Scan for the cell matching the given text and deliver its (x, y) coordinate at center. 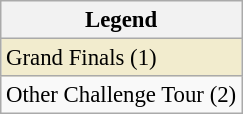
Grand Finals (1) (122, 58)
Other Challenge Tour (2) (122, 95)
Legend (122, 20)
